Return the (X, Y) coordinate for the center point of the cell that contains the specified text.  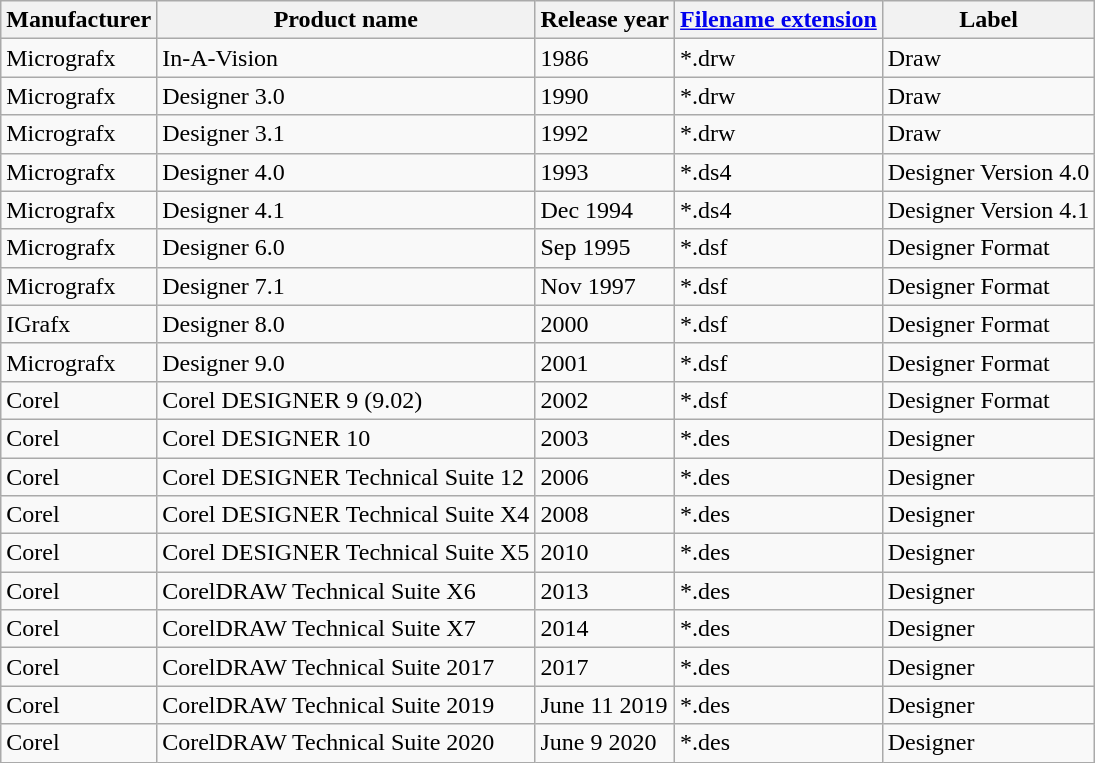
Product name (346, 20)
2000 (605, 324)
CorelDRAW Technical Suite 2017 (346, 667)
Nov 1997 (605, 286)
Designer 4.0 (346, 172)
In-A-Vision (346, 58)
1990 (605, 96)
IGrafx (79, 324)
2003 (605, 438)
2017 (605, 667)
CorelDRAW Technical Suite 2020 (346, 743)
Corel DESIGNER 10 (346, 438)
Designer 8.0 (346, 324)
Manufacturer (79, 20)
2013 (605, 591)
1986 (605, 58)
Designer 4.1 (346, 210)
2014 (605, 629)
Designer Version 4.0 (988, 172)
Designer 7.1 (346, 286)
2006 (605, 477)
Label (988, 20)
Designer 9.0 (346, 362)
Designer 6.0 (346, 248)
Corel DESIGNER Technical Suite X5 (346, 553)
Corel DESIGNER Technical Suite 12 (346, 477)
Filename extension (779, 20)
Corel DESIGNER Technical Suite X4 (346, 515)
Sep 1995 (605, 248)
1993 (605, 172)
2002 (605, 400)
Designer Version 4.1 (988, 210)
Designer 3.1 (346, 134)
CorelDRAW Technical Suite X7 (346, 629)
Designer 3.0 (346, 96)
1992 (605, 134)
CorelDRAW Technical Suite 2019 (346, 705)
Corel DESIGNER 9 (9.02) (346, 400)
June 11 2019 (605, 705)
CorelDRAW Technical Suite X6 (346, 591)
Dec 1994 (605, 210)
Release year (605, 20)
June 9 2020 (605, 743)
2010 (605, 553)
2008 (605, 515)
2001 (605, 362)
